Return (X, Y) of the center of cell containing provided text 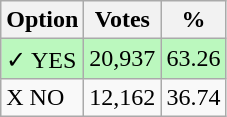
✓ YES (42, 59)
Votes (122, 20)
20,937 (122, 59)
63.26 (194, 59)
36.74 (194, 97)
Option (42, 20)
X NO (42, 97)
12,162 (122, 97)
% (194, 20)
